Return (x, y) of the center of cell containing provided text 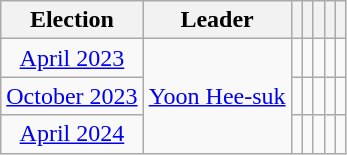
Election (72, 20)
Leader (217, 20)
October 2023 (72, 96)
Yoon Hee-suk (217, 96)
April 2023 (72, 58)
April 2024 (72, 134)
